Provide the (X, Y) coordinate of the cell's center where the given text is located.  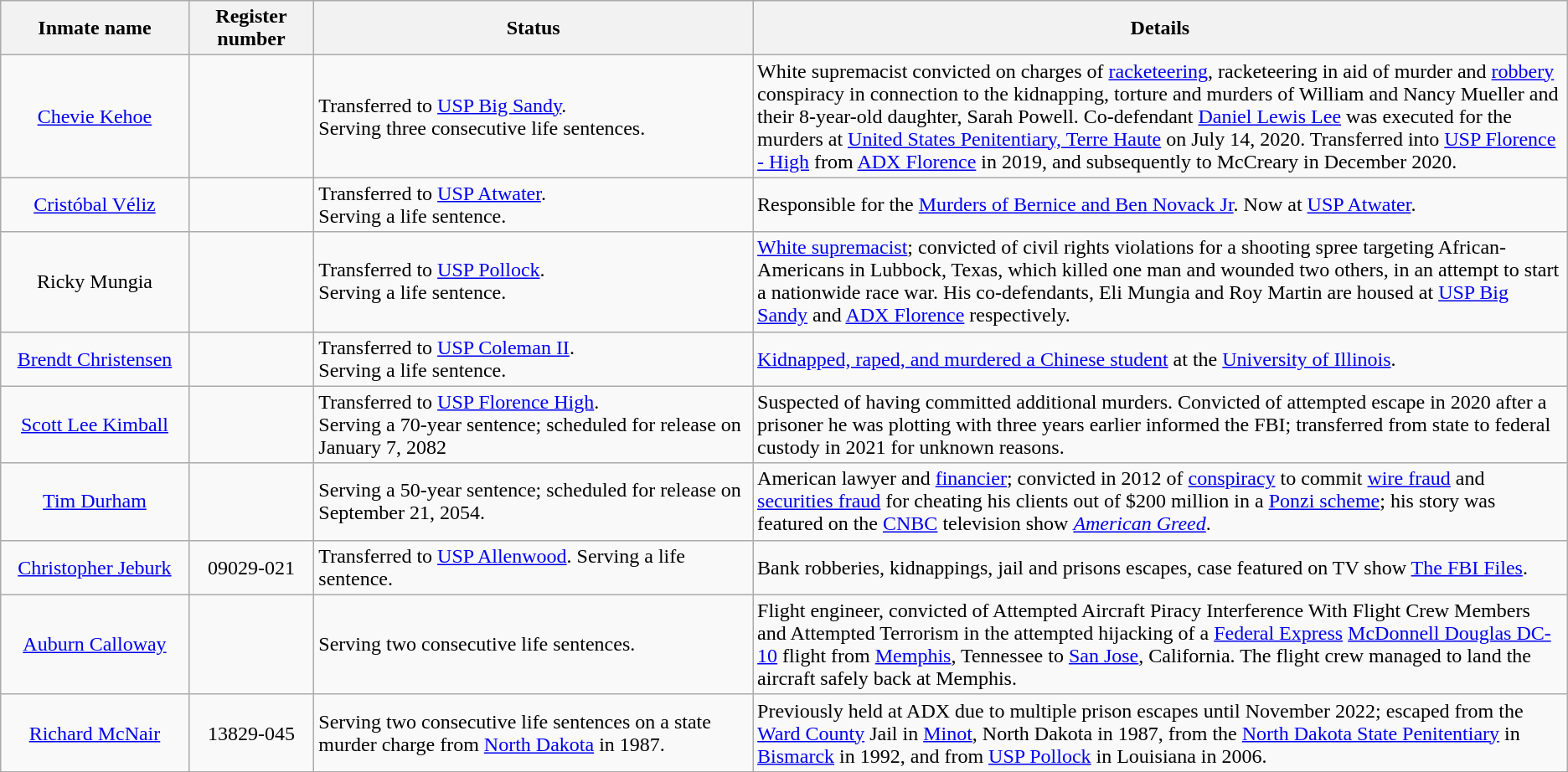
Transferred to USP Pollock.Serving a life sentence. (534, 281)
Cristóbal Véliz (95, 204)
Transferred to USP Florence High.Serving a 70-year sentence; scheduled for release on January 7, 2082 (534, 425)
Auburn Calloway (95, 645)
Transferred to USP Atwater.Serving a life sentence. (534, 204)
Christopher Jeburk (95, 568)
Serving a 50-year sentence; scheduled for release on September 21, 2054. (534, 502)
09029-021 (251, 568)
Serving two consecutive life sentences. (534, 645)
Ricky Mungia (95, 281)
Transferred to USP Big Sandy.Serving three consecutive life sentences. (534, 116)
Richard McNair (95, 733)
Register number (251, 28)
Serving two consecutive life sentences on a state murder charge from North Dakota in 1987. (534, 733)
Details (1161, 28)
Inmate name (95, 28)
Bank robberies, kidnappings, jail and prisons escapes, case featured on TV show The FBI Files. (1161, 568)
Status (534, 28)
Chevie Kehoe (95, 116)
Brendt Christensen (95, 358)
Tim Durham (95, 502)
Responsible for the Murders of Bernice and Ben Novack Jr. Now at USP Atwater. (1161, 204)
13829-045 (251, 733)
Scott Lee Kimball (95, 425)
Kidnapped, raped, and murdered a Chinese student at the University of Illinois. (1161, 358)
Transferred to USP Coleman II.Serving a life sentence. (534, 358)
Transferred to USP Allenwood. Serving a life sentence. (534, 568)
